Determine the [X, Y] coordinate at the center of the cell enclosing the given text.  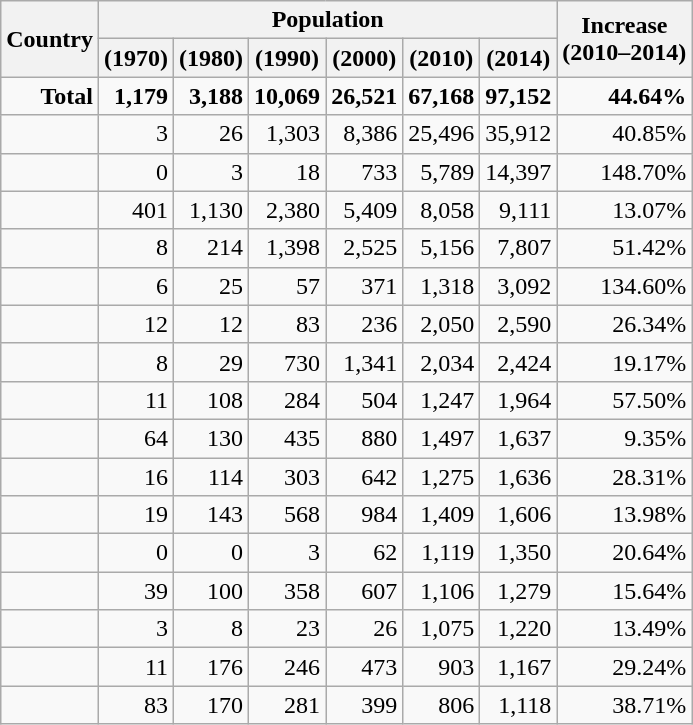
57.50% [624, 400]
143 [212, 515]
5,409 [364, 210]
25 [212, 286]
29 [212, 362]
2,034 [442, 362]
(1990) [288, 58]
26.34% [624, 324]
38.71% [624, 705]
10,069 [288, 96]
57 [288, 286]
8,058 [442, 210]
401 [136, 210]
504 [364, 400]
1,318 [442, 286]
1,106 [442, 591]
1,964 [518, 400]
15.64% [624, 591]
Total [50, 96]
Country [50, 39]
1,636 [518, 477]
148.70% [624, 172]
1,075 [442, 629]
358 [288, 591]
1,497 [442, 438]
1,303 [288, 134]
(2014) [518, 58]
2,525 [364, 248]
435 [288, 438]
18 [288, 172]
281 [288, 705]
26,521 [364, 96]
371 [364, 286]
730 [288, 362]
3,188 [212, 96]
8,386 [364, 134]
1,341 [364, 362]
2,050 [442, 324]
984 [364, 515]
2,380 [288, 210]
62 [364, 553]
9,111 [518, 210]
1,179 [136, 96]
Increase(2010–2014) [624, 39]
114 [212, 477]
1,275 [442, 477]
214 [212, 248]
23 [288, 629]
40.85% [624, 134]
13.49% [624, 629]
903 [442, 667]
19.17% [624, 362]
(2000) [364, 58]
303 [288, 477]
Population [327, 20]
28.31% [624, 477]
733 [364, 172]
607 [364, 591]
64 [136, 438]
130 [212, 438]
1,167 [518, 667]
1,247 [442, 400]
35,912 [518, 134]
6 [136, 286]
9.35% [624, 438]
473 [364, 667]
1,220 [518, 629]
108 [212, 400]
1,350 [518, 553]
(2010) [442, 58]
134.60% [624, 286]
20.64% [624, 553]
2,590 [518, 324]
(1970) [136, 58]
3,092 [518, 286]
2,424 [518, 362]
1,279 [518, 591]
1,606 [518, 515]
25,496 [442, 134]
1,130 [212, 210]
399 [364, 705]
51.42% [624, 248]
67,168 [442, 96]
19 [136, 515]
176 [212, 667]
97,152 [518, 96]
806 [442, 705]
13.98% [624, 515]
100 [212, 591]
(1980) [212, 58]
5,156 [442, 248]
1,118 [518, 705]
568 [288, 515]
7,807 [518, 248]
880 [364, 438]
642 [364, 477]
44.64% [624, 96]
39 [136, 591]
1,398 [288, 248]
5,789 [442, 172]
14,397 [518, 172]
246 [288, 667]
284 [288, 400]
13.07% [624, 210]
16 [136, 477]
29.24% [624, 667]
1,637 [518, 438]
236 [364, 324]
1,119 [442, 553]
1,409 [442, 515]
170 [212, 705]
